Output the [X, Y] coordinate of the center of the cell containing the given text.  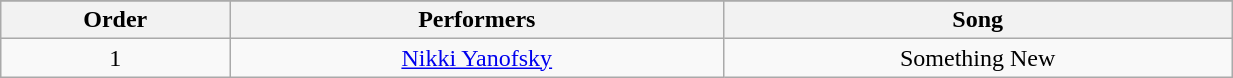
Performers [477, 20]
Song [978, 20]
Order [116, 20]
Something New [978, 58]
1 [116, 58]
Nikki Yanofsky [477, 58]
